Return the [x, y] coordinate for the center point of the cell that contains the specified text.  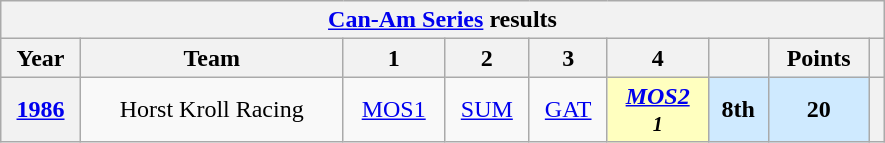
Points [818, 58]
4 [658, 58]
Can-Am Series results [443, 20]
SUM [486, 110]
MOS1 [394, 110]
2 [486, 58]
1986 [41, 110]
8th [738, 110]
3 [568, 58]
Team [212, 58]
MOS21 [658, 110]
1 [394, 58]
Horst Kroll Racing [212, 110]
Year [41, 58]
20 [818, 110]
GAT [568, 110]
